Identify which cell holds the provided text, then report its [X, Y] central coordinate. 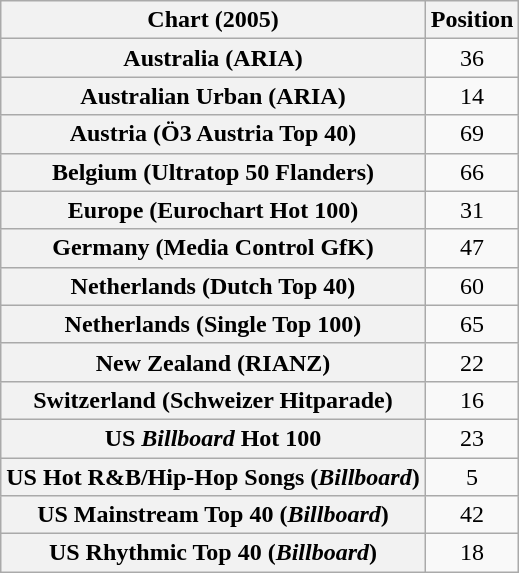
69 [472, 134]
Chart (2005) [213, 20]
Netherlands (Single Top 100) [213, 324]
Netherlands (Dutch Top 40) [213, 286]
18 [472, 553]
Germany (Media Control GfK) [213, 248]
65 [472, 324]
Belgium (Ultratop 50 Flanders) [213, 172]
16 [472, 400]
36 [472, 58]
47 [472, 248]
Australian Urban (ARIA) [213, 96]
5 [472, 477]
Switzerland (Schweizer Hitparade) [213, 400]
US Mainstream Top 40 (Billboard) [213, 515]
US Hot R&B/Hip-Hop Songs (Billboard) [213, 477]
Europe (Eurochart Hot 100) [213, 210]
Austria (Ö3 Austria Top 40) [213, 134]
23 [472, 438]
42 [472, 515]
Position [472, 20]
66 [472, 172]
Australia (ARIA) [213, 58]
New Zealand (RIANZ) [213, 362]
US Billboard Hot 100 [213, 438]
14 [472, 96]
31 [472, 210]
60 [472, 286]
22 [472, 362]
US Rhythmic Top 40 (Billboard) [213, 553]
